Scan for the cell matching the given text and deliver its (x, y) coordinate at center. 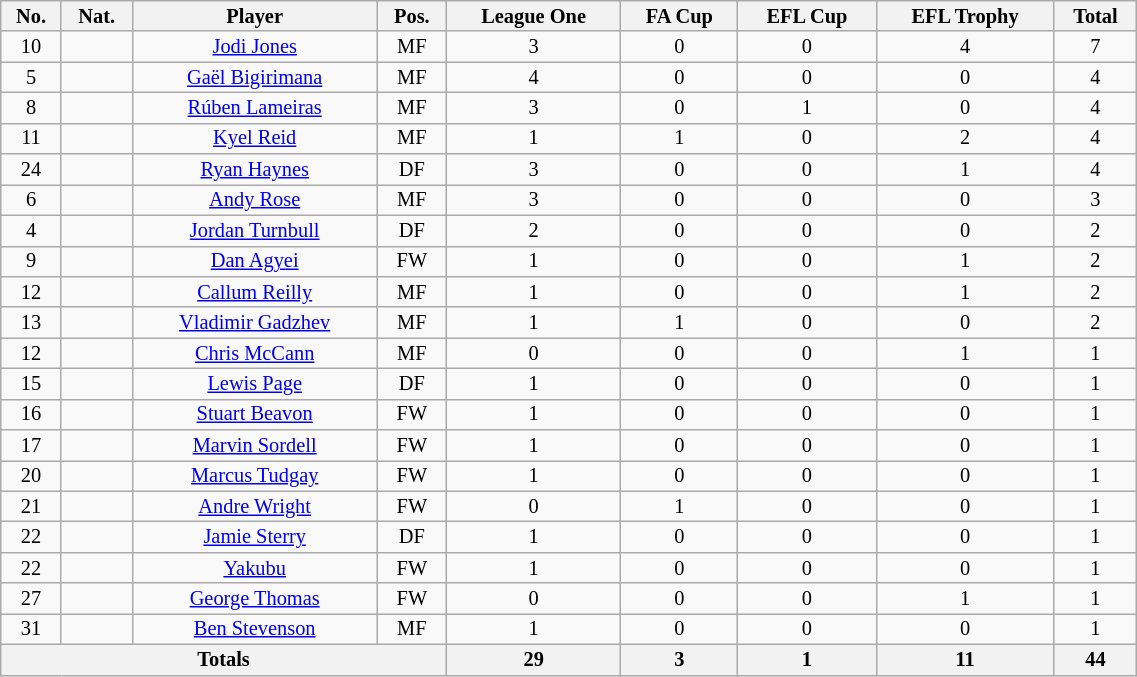
Marvin Sordell (254, 446)
13 (31, 322)
League One (533, 16)
Ben Stevenson (254, 628)
Yakubu (254, 568)
16 (31, 414)
Gaël Bigirimana (254, 78)
5 (31, 78)
Rúben Lameiras (254, 108)
8 (31, 108)
15 (31, 384)
31 (31, 628)
17 (31, 446)
Jordan Turnbull (254, 230)
Marcus Tudgay (254, 476)
Andy Rose (254, 200)
Kyel Reid (254, 138)
Dan Agyei (254, 262)
Jodi Jones (254, 46)
FA Cup (680, 16)
10 (31, 46)
Andre Wright (254, 506)
6 (31, 200)
EFL Trophy (965, 16)
24 (31, 170)
Player (254, 16)
EFL Cup (807, 16)
20 (31, 476)
44 (1096, 660)
Nat. (96, 16)
Totals (224, 660)
Ryan Haynes (254, 170)
Chris McCann (254, 354)
29 (533, 660)
27 (31, 598)
Vladimir Gadzhev (254, 322)
Pos. (412, 16)
Total (1096, 16)
George Thomas (254, 598)
9 (31, 262)
Stuart Beavon (254, 414)
7 (1096, 46)
21 (31, 506)
Lewis Page (254, 384)
Callum Reilly (254, 292)
No. (31, 16)
Jamie Sterry (254, 538)
